Search for the cell housing the specified text and yield its (x, y) center coordinate. 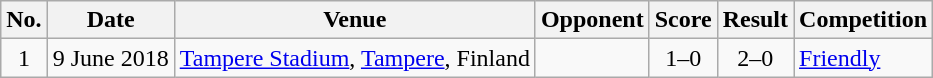
No. (24, 20)
9 June 2018 (110, 58)
2–0 (755, 58)
Tampere Stadium, Tampere, Finland (354, 58)
Venue (354, 20)
Opponent (592, 20)
Score (683, 20)
Result (755, 20)
Competition (864, 20)
1–0 (683, 58)
Date (110, 20)
1 (24, 58)
Friendly (864, 58)
